Locate the cell with the specified text and output its (x, y) center coordinate. 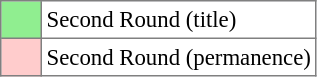
Second Round (permanence) (178, 57)
Second Round (title) (178, 20)
